From the cell containing the given text, extract its center point as [X, Y] coordinate. 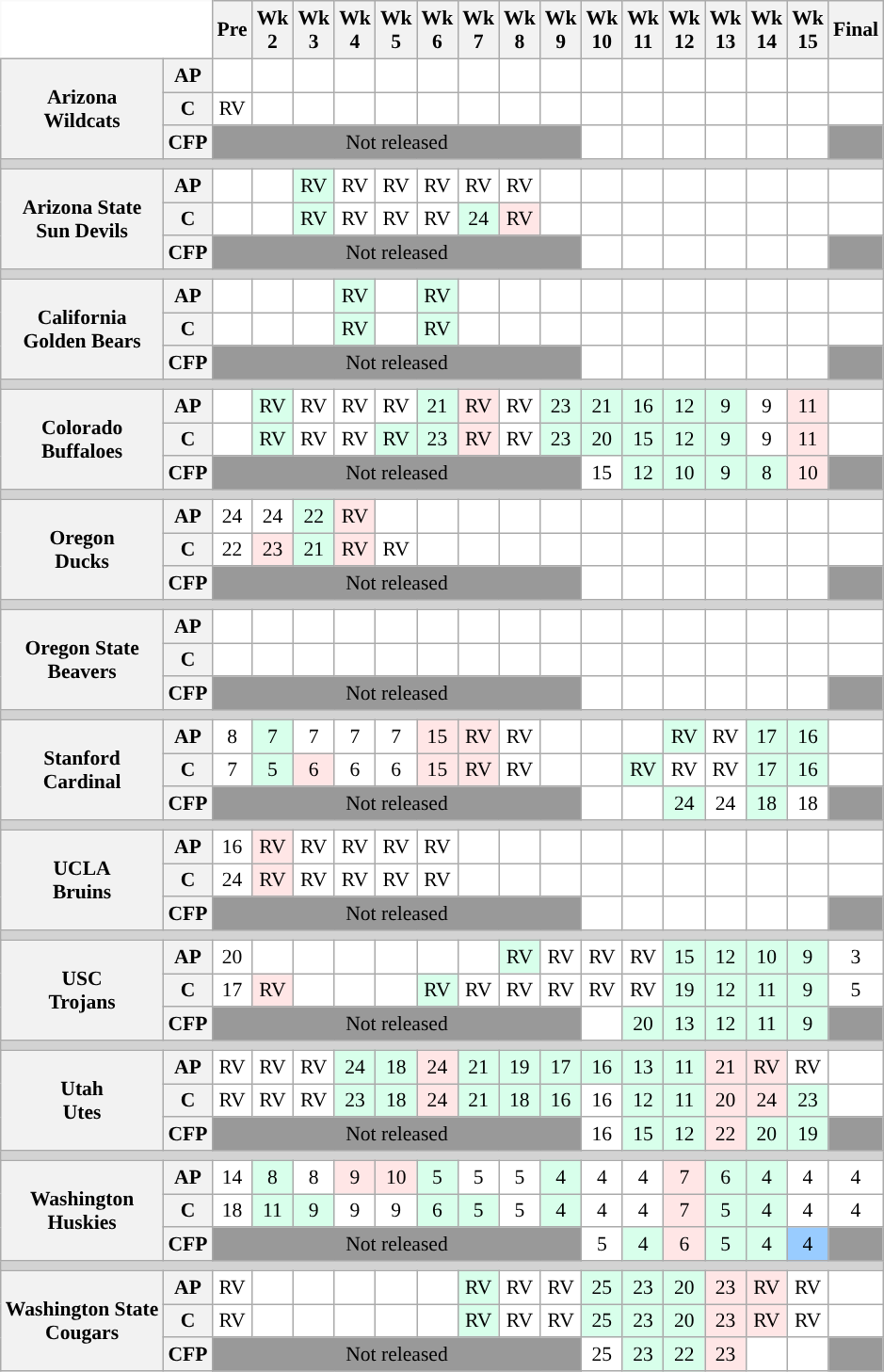
WashingtonHuskies [83, 1211]
Wk8 [520, 30]
Wk7 [478, 30]
Arizona StateSun Devils [83, 218]
Wk5 [396, 30]
Wk12 [684, 30]
USCTrojans [83, 991]
Wk3 [313, 30]
14 [233, 1177]
Wk15 [808, 30]
Washington StateCougars [83, 1320]
Wk6 [438, 30]
StanfordCardinal [83, 770]
Wk14 [766, 30]
Final [856, 30]
UtahUtes [83, 1100]
Wk9 [561, 30]
Wk2 [273, 30]
Wk13 [726, 30]
CaliforniaGolden Bears [83, 330]
Pre [233, 30]
Oregon StateBeavers [83, 659]
UCLABruins [83, 880]
Wk11 [643, 30]
ColoradoBuffaloes [83, 439]
Wk4 [355, 30]
OregonDucks [83, 550]
3 [856, 957]
ArizonaWildcats [83, 109]
Wk10 [602, 30]
